Scan for the cell matching the given text and deliver its [X, Y] coordinate at center. 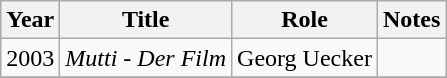
Georg Uecker [305, 58]
Role [305, 20]
Title [146, 20]
Mutti - Der Film [146, 58]
2003 [30, 58]
Year [30, 20]
Notes [411, 20]
